Extract the (x, y) coordinate from the center of the cell holding the provided text.  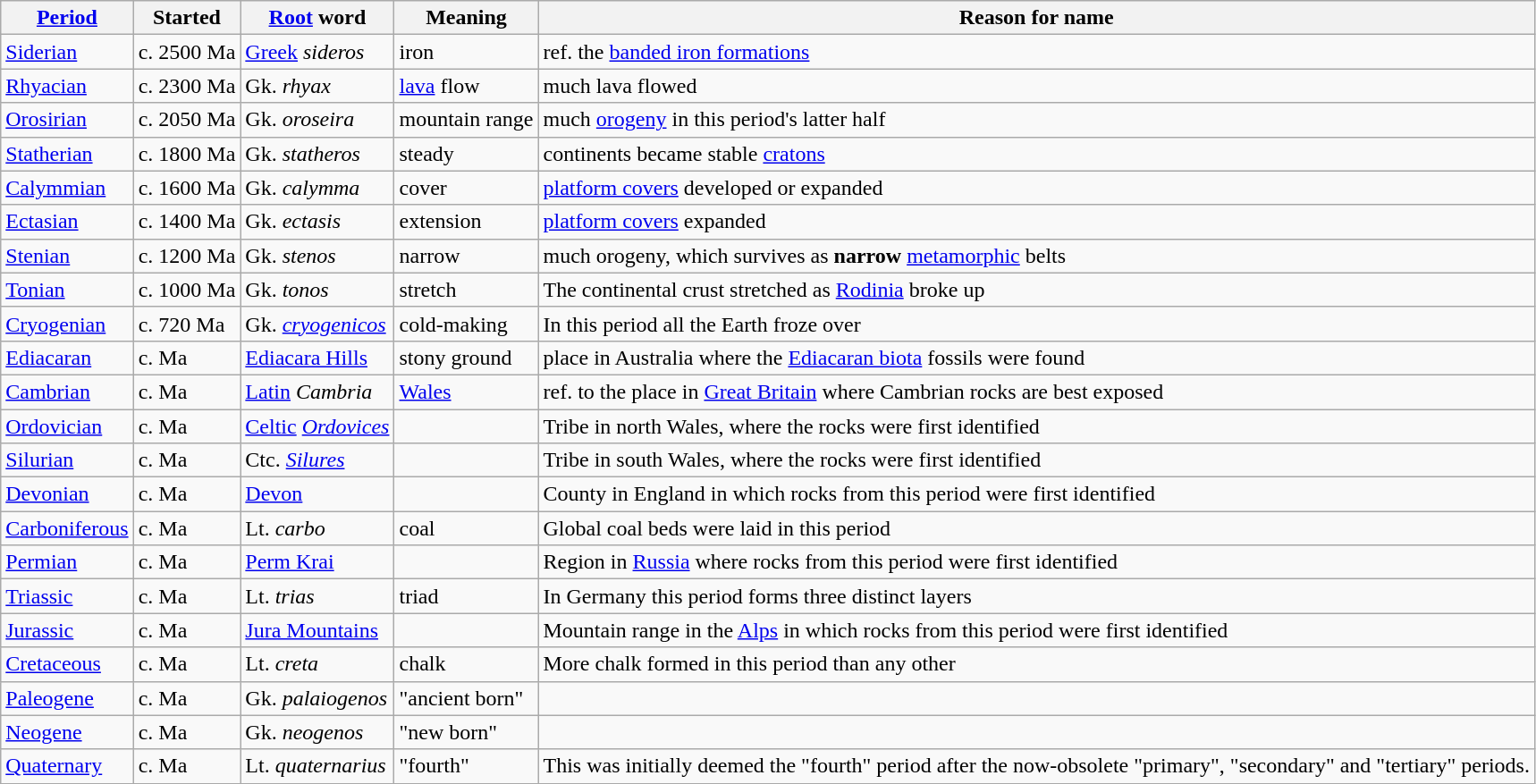
"ancient born" (467, 698)
Lt. carbo (317, 528)
cover (467, 188)
Perm Krai (317, 562)
Gk. neogenos (317, 732)
Gk. palaiogenos (317, 698)
Quaternary (67, 766)
Gk. ectasis (317, 222)
c. 2500 Ma (187, 52)
Gk. oroseira (317, 120)
Cryogenian (67, 324)
much lava flowed (1036, 86)
Rhyacian (67, 86)
c. 720 Ma (187, 324)
Region in Russia where rocks from this period were first identified (1036, 562)
mountain range (467, 120)
Carboniferous (67, 528)
Ediacaran (67, 358)
coal (467, 528)
narrow (467, 256)
platform covers developed or expanded (1036, 188)
Devon (317, 494)
Gk. tonos (317, 290)
ref. the banded iron formations (1036, 52)
Gk. stenos (317, 256)
c. 1200 Ma (187, 256)
Lt. quaternarius (317, 766)
Tribe in south Wales, where the rocks were first identified (1036, 460)
Ectasian (67, 222)
Greek sideros (317, 52)
Neogene (67, 732)
In this period all the Earth froze over (1036, 324)
More chalk formed in this period than any other (1036, 664)
The continental crust stretched as Rodinia broke up (1036, 290)
Started (187, 18)
Latin Cambria (317, 392)
cold-making (467, 324)
Jura Mountains (317, 630)
Reason for name (1036, 18)
continents became stable cratons (1036, 154)
Triassic (67, 596)
stony ground (467, 358)
triad (467, 596)
"fourth" (467, 766)
Cambrian (67, 392)
Ordovician (67, 426)
Siderian (67, 52)
c. 1800 Ma (187, 154)
Silurian (67, 460)
lava flow (467, 86)
c. 2050 Ma (187, 120)
chalk (467, 664)
ref. to the place in Great Britain where Cambrian rocks are best exposed (1036, 392)
Celtic Ordovices (317, 426)
Ediacara Hills (317, 358)
Tonian (67, 290)
Jurassic (67, 630)
Orosirian (67, 120)
Cretaceous (67, 664)
much orogeny in this period's latter half (1036, 120)
Stenian (67, 256)
Lt. trias (317, 596)
Ctc. Silures (317, 460)
Tribe in north Wales, where the rocks were first identified (1036, 426)
stretch (467, 290)
extension (467, 222)
Gk. statheros (317, 154)
Permian (67, 562)
"new born" (467, 732)
Devonian (67, 494)
Statherian (67, 154)
Period (67, 18)
platform covers expanded (1036, 222)
Calymmian (67, 188)
steady (467, 154)
Global coal beds were laid in this period (1036, 528)
Gk. calymma (317, 188)
County in England in which rocks from this period were first identified (1036, 494)
Lt. creta (317, 664)
Meaning (467, 18)
Paleogene (67, 698)
c. 1400 Ma (187, 222)
iron (467, 52)
This was initially deemed the "fourth" period after the now-obsolete "primary", "secondary" and "tertiary" periods. (1036, 766)
Root word (317, 18)
c. 2300 Ma (187, 86)
Gk. rhyax (317, 86)
Gk. cryogenicos (317, 324)
place in Australia where the Ediacaran biota fossils were found (1036, 358)
c. 1000 Ma (187, 290)
Mountain range in the Alps in which rocks from this period were first identified (1036, 630)
In Germany this period forms three distinct layers (1036, 596)
Wales (467, 392)
much orogeny, which survives as narrow metamorphic belts (1036, 256)
c. 1600 Ma (187, 188)
